Capture the cell that displays the provided text and extract its [X, Y] central coordinate. 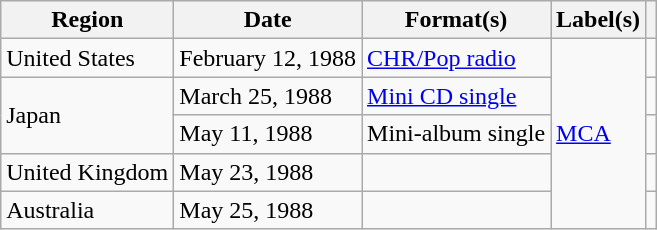
Japan [88, 115]
United Kingdom [88, 172]
May 25, 1988 [268, 210]
Australia [88, 210]
Mini CD single [456, 96]
United States [88, 58]
Date [268, 20]
May 23, 1988 [268, 172]
MCA [598, 134]
February 12, 1988 [268, 58]
CHR/Pop radio [456, 58]
Format(s) [456, 20]
Mini-album single [456, 134]
March 25, 1988 [268, 96]
Region [88, 20]
Label(s) [598, 20]
May 11, 1988 [268, 134]
